Identify which cell holds the provided text, then report its [x, y] central coordinate. 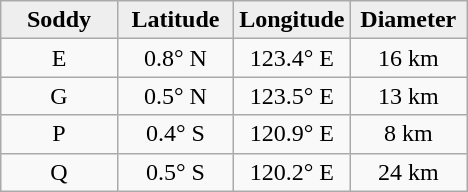
0.8° N [175, 58]
Q [59, 172]
8 km [408, 134]
120.2° E [292, 172]
16 km [408, 58]
Longitude [292, 20]
Diameter [408, 20]
0.5° N [175, 96]
G [59, 96]
P [59, 134]
123.4° E [292, 58]
Soddy [59, 20]
120.9° E [292, 134]
123.5° E [292, 96]
0.5° S [175, 172]
24 km [408, 172]
13 km [408, 96]
E [59, 58]
Latitude [175, 20]
0.4° S [175, 134]
